Pinpoint the cell where the given text exists, returning its (X, Y) midpoint coordinate. 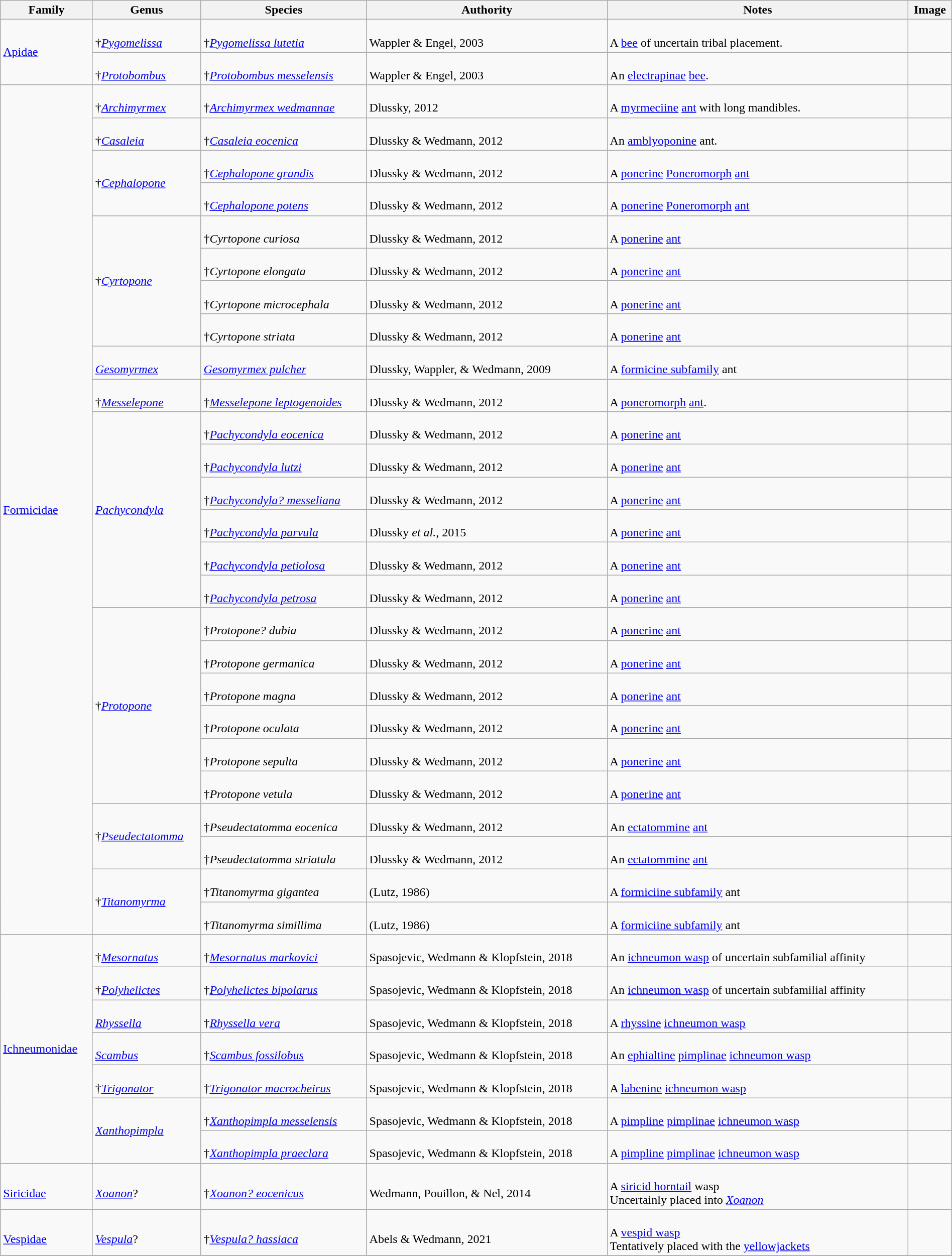
Pachycondyla (147, 510)
†Polyhelictes bipolarus (284, 983)
†Pachycondyla lutzi (284, 461)
†Polyhelictes (147, 983)
†Pachycondyla petiolosa (284, 558)
Vespula? (147, 1232)
†Cyrtopone curiosa (284, 232)
†Cyrtopone (147, 281)
Wedmann, Pouillon, & Nel, 2014 (487, 1186)
†Protopone sepulta (284, 754)
†Xoanon? eocenicus (284, 1186)
†Xanthopimpla messelensis (284, 1114)
†Cyrtopone microcephala (284, 297)
Dlussky, Wappler, & Wedmann, 2009 (487, 363)
†Trigonator (147, 1082)
†Scambus fossilobus (284, 1049)
†Titanomyrma (147, 901)
†Pseudectatomma striatula (284, 853)
†Cephalopone grandis (284, 167)
Formicidae (46, 510)
†Protopone vetula (284, 787)
†Pachycondyla? messeliana (284, 493)
†Pachycondyla petrosa (284, 592)
A siricid horntail waspUncertainly placed into Xoanon (758, 1186)
A bee of uncertain tribal placement. (758, 36)
†Trigonator macrocheirus (284, 1082)
A rhyssine ichneumon wasp (758, 1016)
†Archimyrmex wedmannae (284, 101)
Rhyssella (147, 1016)
†Titanomyrma simillima (284, 918)
A vespid waspTentatively placed with the yellowjackets (758, 1232)
Authority (487, 10)
Image (930, 10)
†Protopone? dubia (284, 624)
A labenine ichneumon wasp (758, 1082)
†Cephalopone potens (284, 199)
†Mesornatus (147, 951)
Genus (147, 10)
Gesomyrmex pulcher (284, 363)
†Vespula? hassiaca (284, 1232)
†Xanthopimpla praeclara (284, 1147)
†Protobombus messelensis (284, 68)
†Pygomelissa lutetia (284, 36)
An electrapinae bee. (758, 68)
†Protopone oculata (284, 722)
A myrmeciine ant with long mandibles. (758, 101)
Notes (758, 10)
An ephialtine pimplinae ichneumon wasp (758, 1049)
A poneromorph ant. (758, 395)
Scambus (147, 1049)
†Pachycondyla parvula (284, 526)
Xoanon? (147, 1186)
†Protopone germanica (284, 657)
†Pseudectatomma eocenica (284, 820)
Xanthopimpla (147, 1130)
Species (284, 10)
Siricidae (46, 1186)
†Casaleia eocenica (284, 134)
An amblyoponine ant. (758, 134)
†Cephalopone (147, 183)
†Titanomyrma gigantea (284, 885)
†Mesornatus markovici (284, 951)
†Pygomelissa (147, 36)
Ichneumonidae (46, 1049)
†Archimyrmex (147, 101)
†Messelepone (147, 395)
†Protopone (147, 706)
†Cyrtopone striata (284, 329)
Dlussky et al., 2015 (487, 526)
Apidae (46, 52)
†Messelepone leptogenoides (284, 395)
†Rhyssella vera (284, 1016)
A formicine subfamily ant (758, 363)
†Protobombus (147, 68)
†Casaleia (147, 134)
Abels & Wedmann, 2021 (487, 1232)
Gesomyrmex (147, 363)
Family (46, 10)
†Pachycondyla eocenica (284, 428)
†Pseudectatomma (147, 836)
Vespidae (46, 1232)
†Protopone magna (284, 689)
†Cyrtopone elongata (284, 264)
Dlussky, 2012 (487, 101)
